For the text-containing cell, return its midpoint in [X, Y] coordinate format. 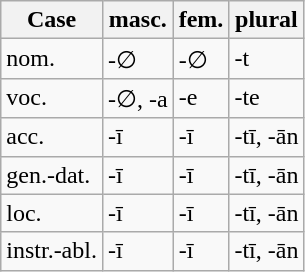
loc. [52, 213]
gen.-dat. [52, 175]
-te [266, 98]
acc. [52, 137]
plural [266, 20]
-t [266, 59]
fem. [201, 20]
instr.-abl. [52, 251]
-e [201, 98]
masc. [138, 20]
voc. [52, 98]
Case [52, 20]
-∅, -a [138, 98]
nom. [52, 59]
